Locate the cell with the specified text and output its (x, y) center coordinate. 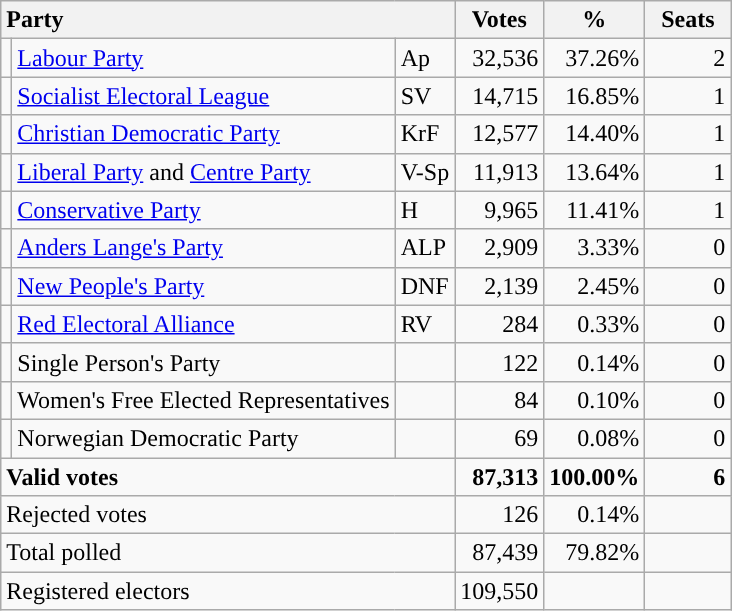
Socialist Electoral League (204, 96)
3.33% (594, 248)
% (594, 20)
Christian Democratic Party (204, 134)
87,313 (500, 477)
Women's Free Elected Representatives (204, 400)
13.64% (594, 172)
KrF (425, 134)
Total polled (228, 553)
SV (425, 96)
14,715 (500, 96)
RV (425, 324)
Norwegian Democratic Party (204, 438)
12,577 (500, 134)
109,550 (500, 591)
2,909 (500, 248)
Conservative Party (204, 210)
Registered electors (228, 591)
284 (500, 324)
Votes (500, 20)
Anders Lange's Party (204, 248)
Ap (425, 58)
Liberal Party and Centre Party (204, 172)
100.00% (594, 477)
Seats (688, 20)
16.85% (594, 96)
0.08% (594, 438)
Party (228, 20)
79.82% (594, 553)
V-Sp (425, 172)
11,913 (500, 172)
0.10% (594, 400)
122 (500, 362)
Red Electoral Alliance (204, 324)
Rejected votes (228, 515)
ALP (425, 248)
6 (688, 477)
37.26% (594, 58)
69 (500, 438)
H (425, 210)
126 (500, 515)
DNF (425, 286)
2,139 (500, 286)
11.41% (594, 210)
Single Person's Party (204, 362)
87,439 (500, 553)
Valid votes (228, 477)
0.33% (594, 324)
32,536 (500, 58)
New People's Party (204, 286)
9,965 (500, 210)
84 (500, 400)
Labour Party (204, 58)
2.45% (594, 286)
14.40% (594, 134)
2 (688, 58)
